Find where the given text appears and provide that cell's center as [x, y] coordinate. 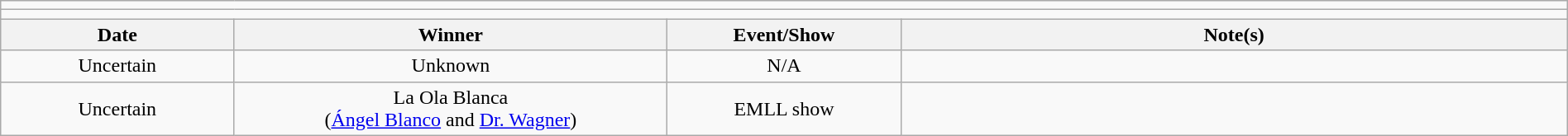
La Ola Blanca(Ángel Blanco and Dr. Wagner) [451, 109]
Winner [451, 35]
Unknown [451, 66]
Date [117, 35]
Event/Show [784, 35]
N/A [784, 66]
Note(s) [1234, 35]
EMLL show [784, 109]
